Detect which cell encompasses the target text, then output its (x, y) center coordinate. 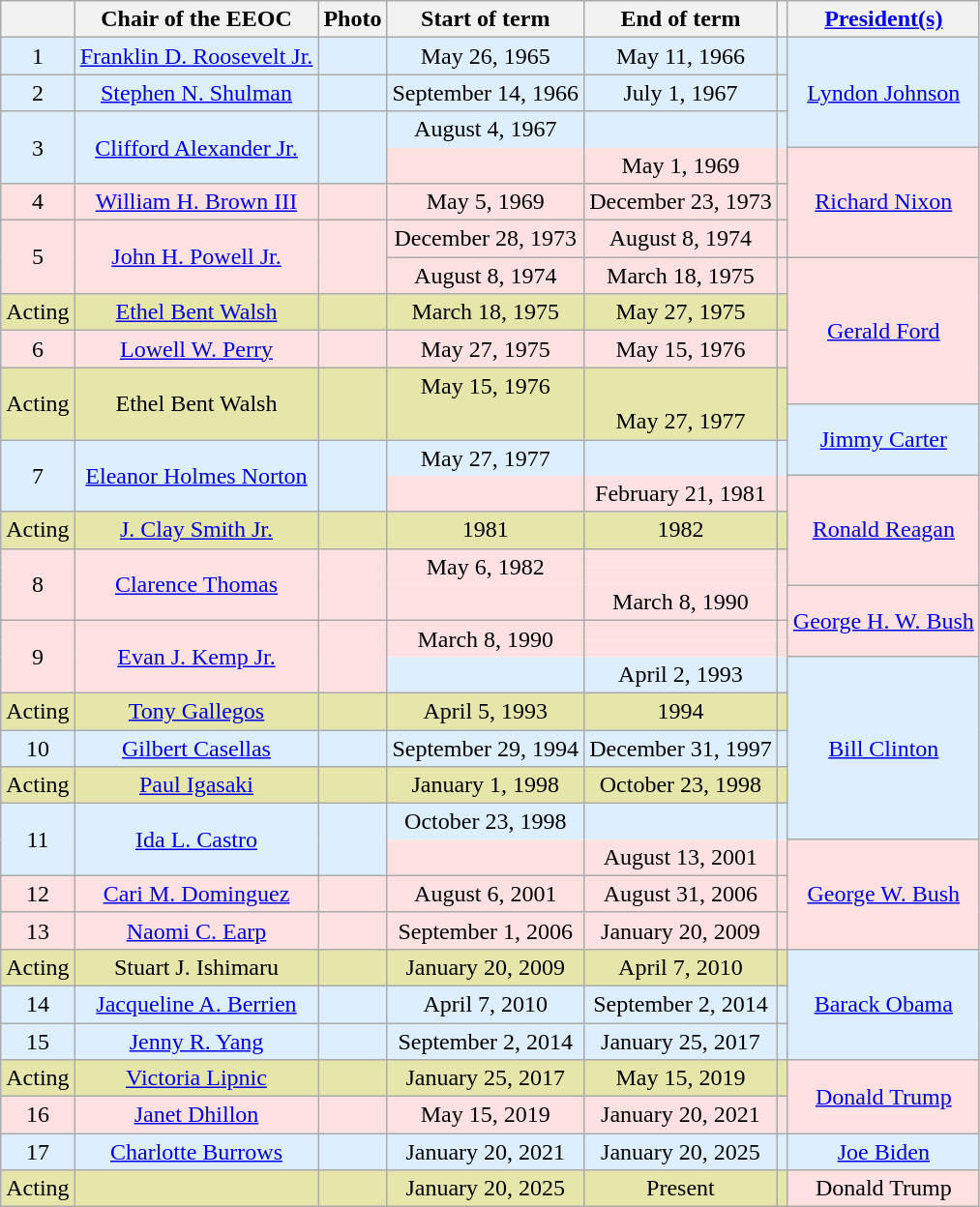
8 (38, 584)
17 (38, 1152)
Naomi C. Earp (196, 930)
1994 (681, 711)
December 28, 1973 (486, 239)
George W. Bush (883, 894)
September 29, 1994 (486, 748)
Jacqueline A. Berrien (196, 1004)
William H. Brown III (196, 202)
Gerald Ford (883, 331)
1982 (681, 530)
Clarence Thomas (196, 584)
Lyndon Johnson (883, 93)
1981 (486, 530)
Victoria Lipnic (196, 1078)
12 (38, 894)
Cari M. Dominguez (196, 894)
Chair of the EEOC (196, 19)
13 (38, 930)
August 31, 2006 (681, 894)
Lowell W. Perry (196, 349)
Evan J. Kemp Jr. (196, 658)
Clifford Alexander Jr. (196, 147)
4 (38, 202)
August 6, 2001 (486, 894)
Bill Clinton (883, 749)
April 2, 1993 (681, 675)
April 5, 1993 (486, 711)
December 31, 1997 (681, 748)
July 1, 1967 (681, 93)
Janet Dhillon (196, 1115)
May 1, 1969 (681, 164)
7 (38, 476)
George H. W. Bush (883, 621)
September 14, 1966 (486, 93)
September 1, 2006 (486, 930)
10 (38, 748)
May 6, 1982 (486, 567)
3 (38, 147)
May 26, 1965 (486, 56)
Start of term (486, 19)
2 (38, 93)
Charlotte Burrows (196, 1152)
August 13, 2001 (681, 857)
Ronald Reagan (883, 530)
December 23, 1973 (681, 202)
May 5, 1969 (486, 202)
January 1, 1998 (486, 785)
Tony Gallegos (196, 711)
Paul Igasaki (196, 785)
February 21, 1981 (681, 493)
Barack Obama (883, 1004)
President(s) (883, 19)
Photo (352, 19)
J. Clay Smith Jr. (196, 530)
Franklin D. Roosevelt Jr. (196, 56)
Joe Biden (883, 1152)
9 (38, 658)
Ida L. Castro (196, 839)
16 (38, 1115)
11 (38, 839)
1 (38, 56)
End of term (681, 19)
John H. Powell Jr. (196, 257)
5 (38, 257)
15 (38, 1042)
Stuart J. Ishimaru (196, 967)
August 4, 1967 (486, 130)
Jimmy Carter (883, 439)
Gilbert Casellas (196, 748)
Stephen N. Shulman (196, 93)
Richard Nixon (883, 201)
14 (38, 1004)
May 11, 1966 (681, 56)
Present (681, 1189)
Eleanor Holmes Norton (196, 476)
6 (38, 349)
Jenny R. Yang (196, 1042)
